Scan for the cell matching the given text and deliver its (X, Y) coordinate at center. 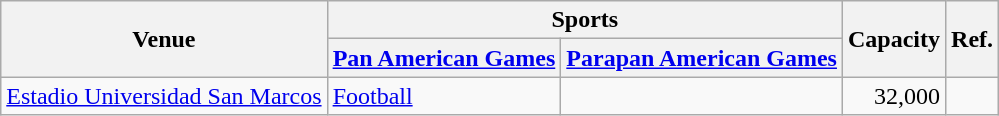
Capacity (894, 39)
Ref. (972, 39)
32,000 (894, 96)
Sports (584, 20)
Parapan American Games (702, 58)
Pan American Games (444, 58)
Estadio Universidad San Marcos (164, 96)
Football (444, 96)
Venue (164, 39)
